Output the (X, Y) coordinate of the center of the cell containing the given text.  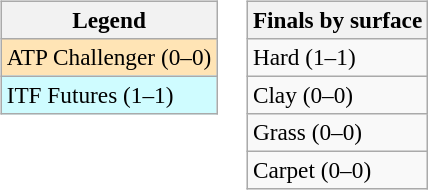
Legend (108, 20)
Grass (0–0) (337, 133)
Clay (0–0) (337, 95)
Carpet (0–0) (337, 171)
ITF Futures (1–1) (108, 95)
ATP Challenger (0–0) (108, 57)
Hard (1–1) (337, 57)
Finals by surface (337, 20)
